Detect which cell encompasses the target text, then output its [x, y] center coordinate. 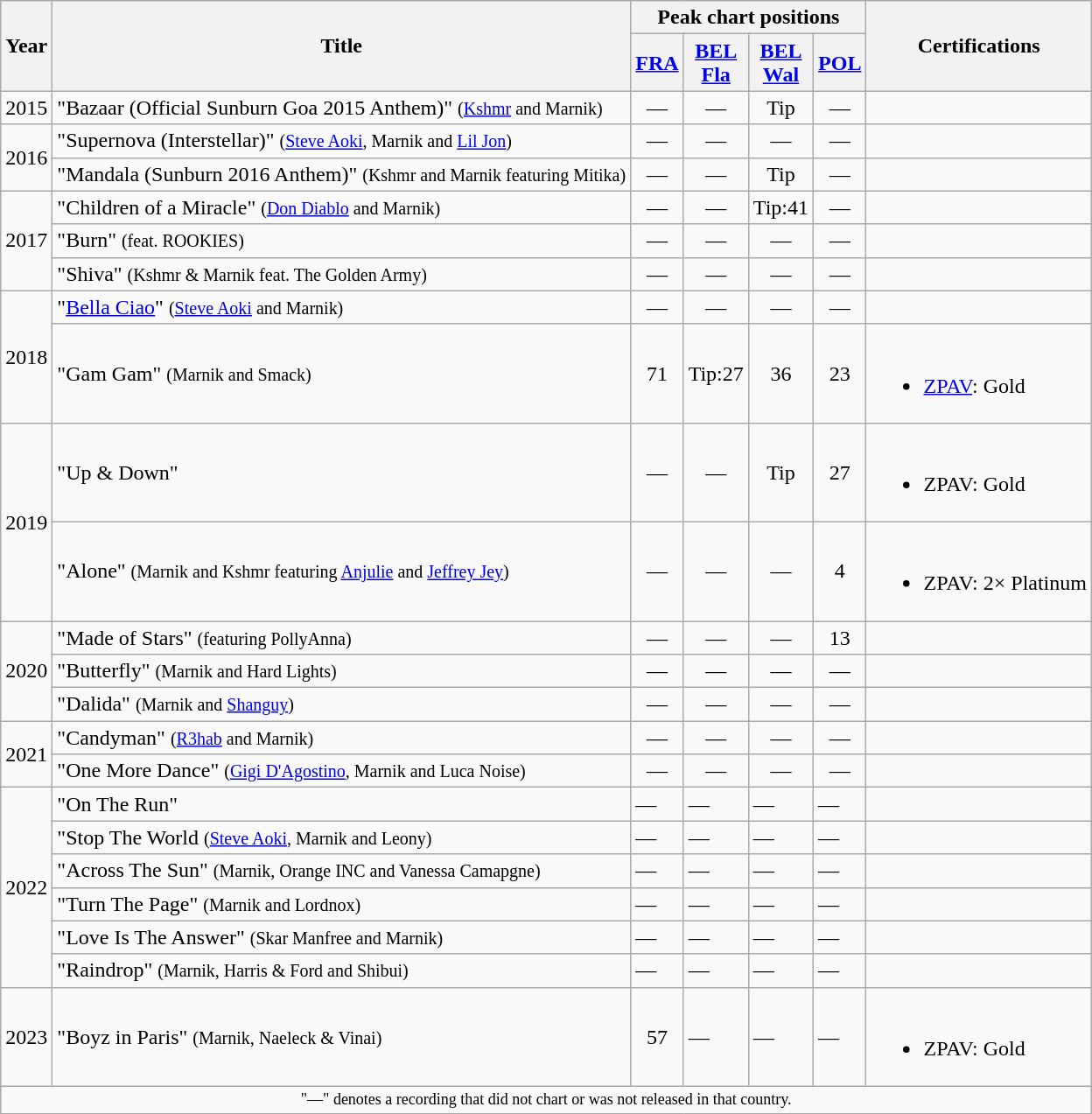
"Made of Stars" (featuring PollyAnna) [341, 638]
"Supernova (Interstellar)" (Steve Aoki, Marnik and Lil Jon) [341, 141]
"Love Is The Answer" (Skar Manfree and Marnik) [341, 937]
2020 [26, 671]
2017 [26, 241]
Tip:27 [716, 373]
"Gam Gam" (Marnik and Smack) [341, 373]
"Turn The Page" (Marnik and Lordnox) [341, 904]
FRA [657, 63]
2021 [26, 754]
"Children of a Miracle" (Don Diablo and Marnik) [341, 207]
"Bazaar (Official Sunburn Goa 2015 Anthem)" (Kshmr and Marnik) [341, 108]
Tip:41 [780, 207]
"Raindrop" (Marnik, Harris & Ford and Shibui) [341, 970]
2023 [26, 1036]
"—" denotes a recording that did not chart or was not released in that country. [546, 1099]
27 [840, 473]
POL [840, 63]
"On The Run" [341, 804]
57 [657, 1036]
13 [840, 638]
"Shiva" (Kshmr & Marnik feat. The Golden Army) [341, 274]
4 [840, 571]
Certifications [979, 46]
36 [780, 373]
"Stop The World (Steve Aoki, Marnik and Leony) [341, 837]
"Butterfly" (Marnik and Hard Lights) [341, 671]
"Up & Down" [341, 473]
BELWal [780, 63]
"Across The Sun" (Marnik, Orange INC and Vanessa Camapgne) [341, 871]
Peak chart positions [749, 18]
"Alone" (Marnik and Kshmr featuring Anjulie and Jeffrey Jey) [341, 571]
2019 [26, 522]
"Bella Ciao" (Steve Aoki and Marnik) [341, 307]
Title [341, 46]
2015 [26, 108]
BELFla [716, 63]
ZPAV: 2× Platinum [979, 571]
"Dalida" (Marnik and Shanguy) [341, 704]
"One More Dance" (Gigi D'Agostino, Marnik and Luca Noise) [341, 771]
"Boyz in Paris" (Marnik, Naeleck & Vinai) [341, 1036]
2022 [26, 887]
71 [657, 373]
Year [26, 46]
"Candyman" (R3hab and Marnik) [341, 738]
2016 [26, 158]
"Burn" (feat. ROOKIES) [341, 241]
23 [840, 373]
2018 [26, 357]
"Mandala (Sunburn 2016 Anthem)" (Kshmr and Marnik featuring Mitika) [341, 174]
